Locate the cell with the specified text and output its [x, y] center coordinate. 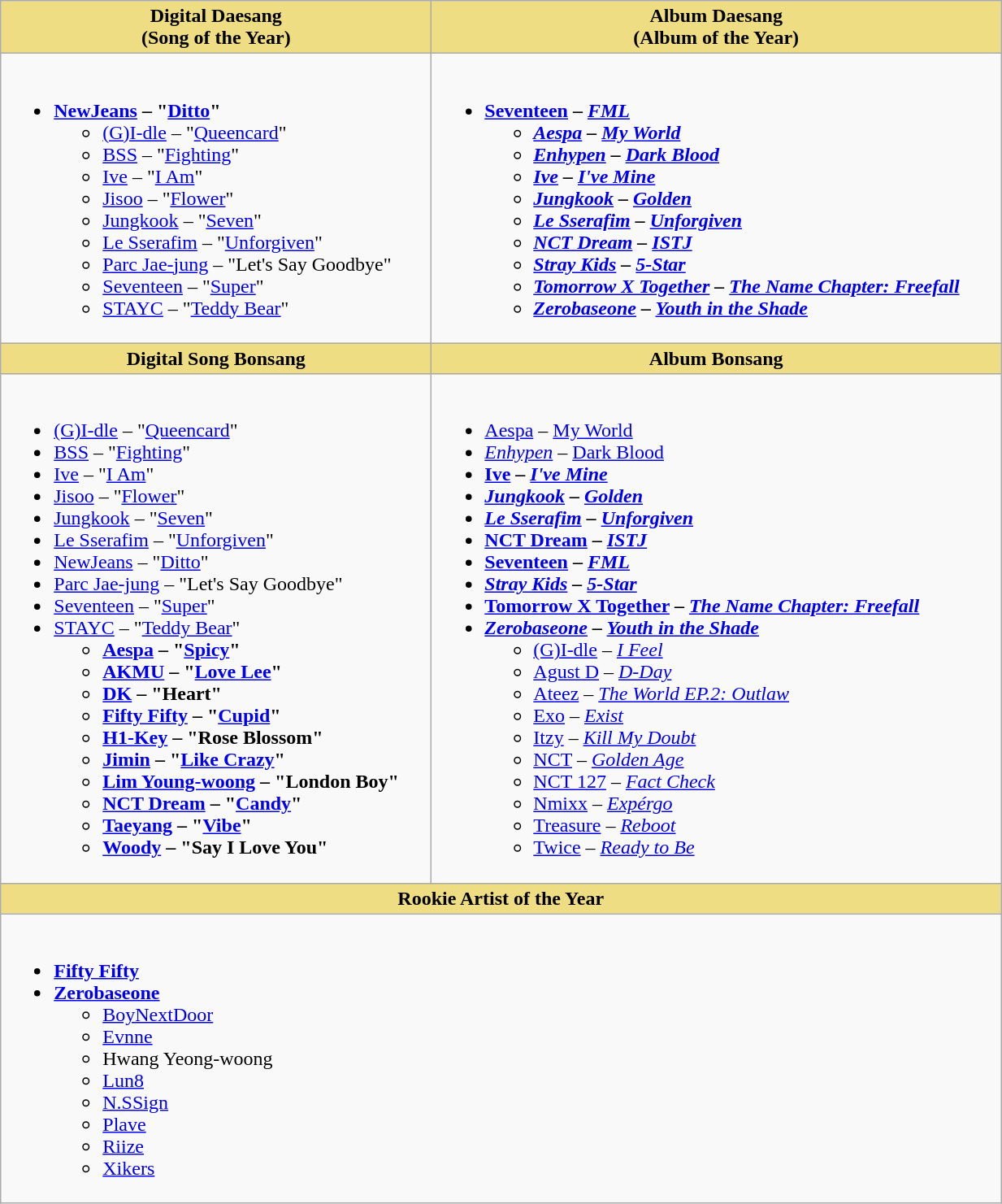
Album Daesang (Album of the Year) [717, 28]
Digital Song Bonsang [216, 359]
Album Bonsang [717, 359]
Rookie Artist of the Year [501, 898]
Digital Daesang (Song of the Year) [216, 28]
Fifty Fifty Zerobaseone BoyNextDoorEvnneHwang Yeong-woongLun8N.SSignPlaveRiizeXikers [501, 1058]
